Locate the cell with the specified text and output its (x, y) center coordinate. 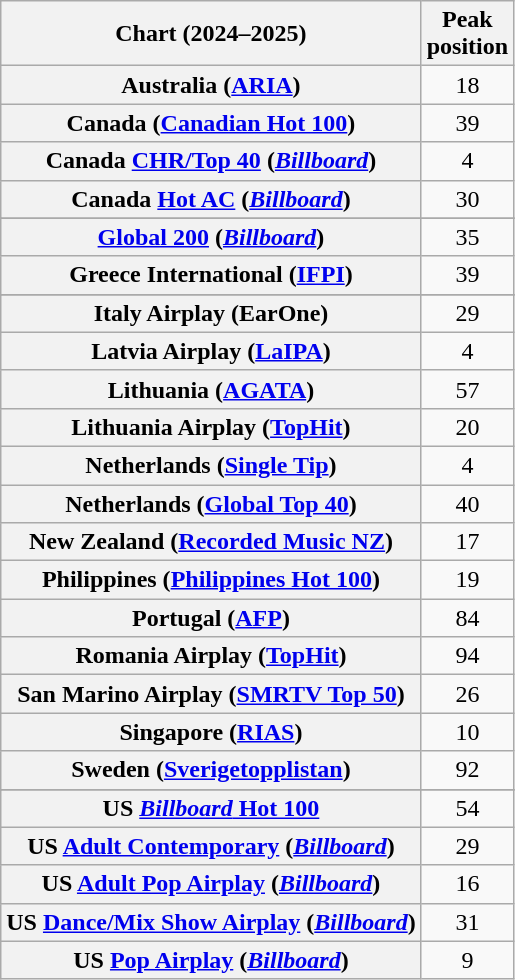
84 (467, 618)
US Billboard Hot 100 (211, 808)
Lithuania (AGATA) (211, 389)
35 (467, 237)
92 (467, 770)
Philippines (Philippines Hot 100) (211, 580)
17 (467, 542)
Romania Airplay (TopHit) (211, 656)
San Marino Airplay (SMRTV Top 50) (211, 694)
Canada CHR/Top 40 (Billboard) (211, 161)
US Pop Airplay (Billboard) (211, 960)
US Adult Contemporary (Billboard) (211, 846)
9 (467, 960)
10 (467, 732)
Canada Hot AC (Billboard) (211, 199)
30 (467, 199)
26 (467, 694)
57 (467, 389)
Peakposition (467, 34)
40 (467, 503)
Global 200 (Billboard) (211, 237)
54 (467, 808)
Sweden (Sverigetopplistan) (211, 770)
Lithuania Airplay (TopHit) (211, 427)
18 (467, 85)
31 (467, 922)
94 (467, 656)
Latvia Airplay (LaIPA) (211, 351)
New Zealand (Recorded Music NZ) (211, 542)
Chart (2024–2025) (211, 34)
Portugal (AFP) (211, 618)
Netherlands (Global Top 40) (211, 503)
16 (467, 884)
19 (467, 580)
Netherlands (Single Tip) (211, 465)
20 (467, 427)
Australia (ARIA) (211, 85)
Singapore (RIAS) (211, 732)
Greece International (IFPI) (211, 275)
US Dance/Mix Show Airplay (Billboard) (211, 922)
Canada (Canadian Hot 100) (211, 123)
Italy Airplay (EarOne) (211, 313)
US Adult Pop Airplay (Billboard) (211, 884)
